Determine the (x, y) coordinate at the center of the cell enclosing the given text.  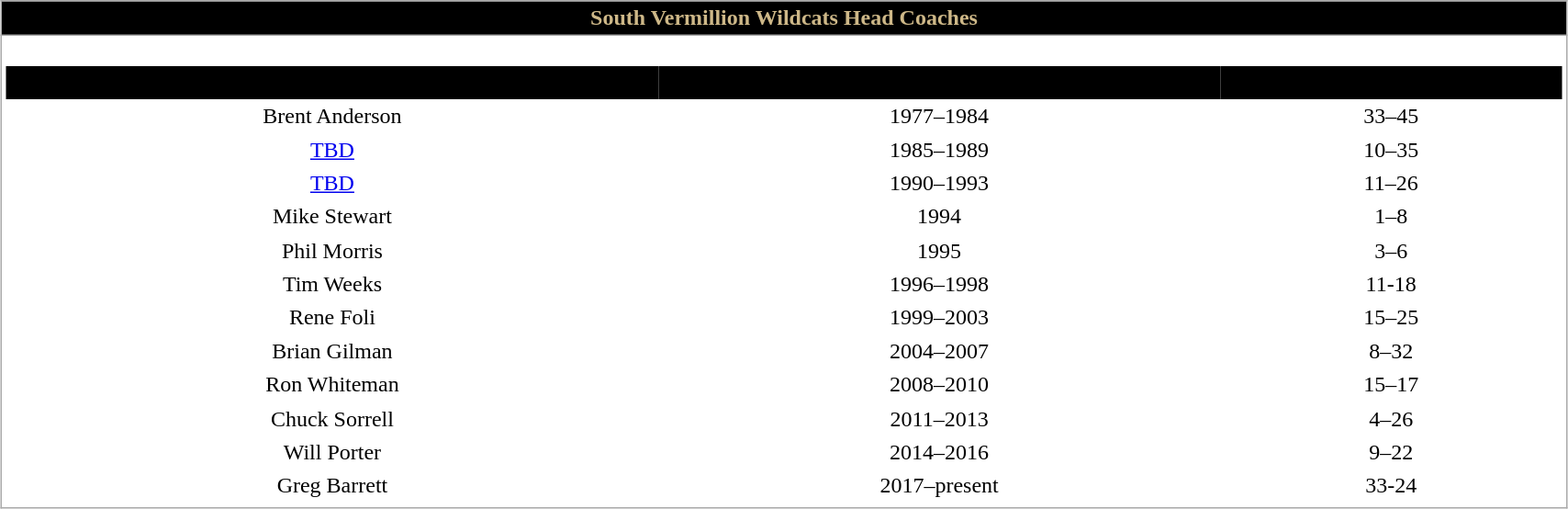
2004–2007 (940, 351)
4–26 (1391, 419)
15–17 (1391, 384)
Phil Morris (332, 250)
Name (332, 83)
2014–2016 (940, 452)
1985–1989 (940, 149)
33-24 (1391, 485)
Seasons (940, 83)
15–25 (1391, 318)
1999–2003 (940, 318)
1996–1998 (940, 285)
1995 (940, 250)
10–35 (1391, 149)
South Vermillion Wildcats Head Coaches (784, 18)
Record (1391, 83)
9–22 (1391, 452)
2011–2013 (940, 419)
1994 (940, 217)
8–32 (1391, 351)
1977–1984 (940, 116)
1–8 (1391, 217)
33–45 (1391, 116)
Mike Stewart (332, 217)
Brent Anderson (332, 116)
Will Porter (332, 452)
3–6 (1391, 250)
2017–present (940, 485)
Chuck Sorrell (332, 419)
11-18 (1391, 285)
1990–1993 (940, 184)
11–26 (1391, 184)
Tim Weeks (332, 285)
Rene Foli (332, 318)
Greg Barrett (332, 485)
2008–2010 (940, 384)
Ron Whiteman (332, 384)
Brian Gilman (332, 351)
